Provide the (X, Y) coordinate of the cell's center where the given text is located.  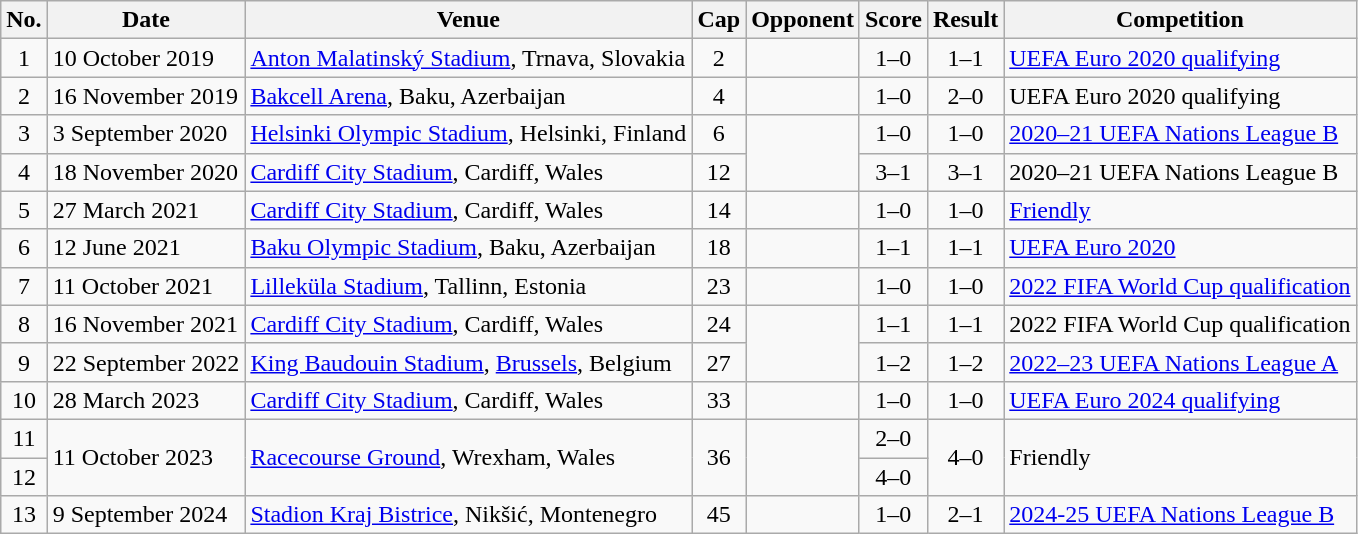
18 November 2020 (146, 172)
Competition (1180, 20)
2024-25 UEFA Nations League B (1180, 515)
3 (24, 134)
28 March 2023 (146, 400)
Racecourse Ground, Wrexham, Wales (468, 457)
45 (719, 515)
9 September 2024 (146, 515)
UEFA Euro 2024 qualifying (1180, 400)
No. (24, 20)
8 (24, 324)
7 (24, 286)
5 (24, 210)
9 (24, 362)
Stadion Kraj Bistrice, Nikšić, Montenegro (468, 515)
12 June 2021 (146, 248)
13 (24, 515)
36 (719, 457)
Result (965, 20)
Opponent (803, 20)
10 (24, 400)
Anton Malatinský Stadium, Trnava, Slovakia (468, 58)
33 (719, 400)
27 (719, 362)
11 (24, 438)
2–1 (965, 515)
14 (719, 210)
Cap (719, 20)
16 November 2021 (146, 324)
Lilleküla Stadium, Tallinn, Estonia (468, 286)
16 November 2019 (146, 96)
24 (719, 324)
Venue (468, 20)
23 (719, 286)
3 September 2020 (146, 134)
King Baudouin Stadium, Brussels, Belgium (468, 362)
2022–23 UEFA Nations League A (1180, 362)
1 (24, 58)
UEFA Euro 2020 (1180, 248)
Helsinki Olympic Stadium, Helsinki, Finland (468, 134)
11 October 2021 (146, 286)
Score (893, 20)
Date (146, 20)
Bakcell Arena, Baku, Azerbaijan (468, 96)
11 October 2023 (146, 457)
22 September 2022 (146, 362)
Baku Olympic Stadium, Baku, Azerbaijan (468, 248)
27 March 2021 (146, 210)
10 October 2019 (146, 58)
18 (719, 248)
